Locate the cell with the specified text and output its [X, Y] center coordinate. 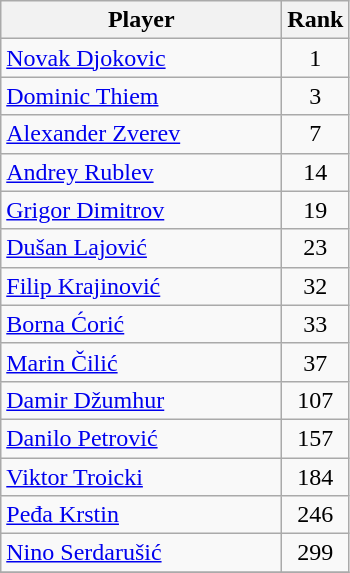
14 [316, 172]
Andrey Rublev [142, 172]
Danilo Petrović [142, 438]
Novak Djokovic [142, 58]
37 [316, 362]
299 [316, 553]
Borna Ćorić [142, 324]
3 [316, 96]
Rank [316, 20]
23 [316, 248]
7 [316, 134]
Marin Čilić [142, 362]
Grigor Dimitrov [142, 210]
246 [316, 515]
Viktor Troicki [142, 477]
33 [316, 324]
Nino Serdarušić [142, 553]
Filip Krajinović [142, 286]
Alexander Zverev [142, 134]
Player [142, 20]
19 [316, 210]
Peđa Krstin [142, 515]
32 [316, 286]
184 [316, 477]
Damir Džumhur [142, 400]
Dominic Thiem [142, 96]
Dušan Lajović [142, 248]
1 [316, 58]
157 [316, 438]
107 [316, 400]
